Pinpoint the cell where the given text exists, returning its [x, y] midpoint coordinate. 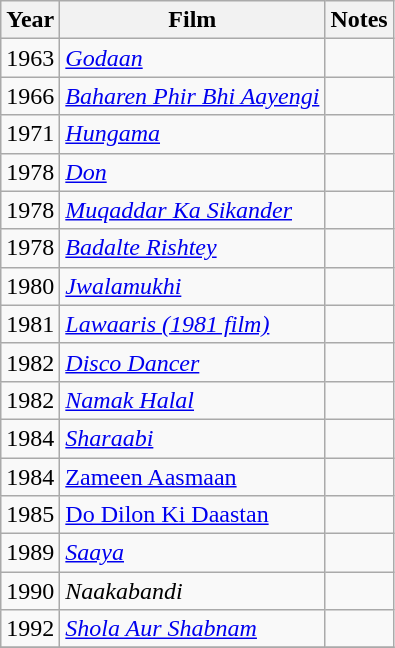
1992 [30, 629]
Sharaabi [192, 438]
1990 [30, 591]
Godaan [192, 58]
Year [30, 20]
Do Dilon Ki Daastan [192, 515]
Don [192, 172]
Notes [359, 20]
Film [192, 20]
1989 [30, 553]
Namak Halal [192, 400]
Saaya [192, 553]
Naakabandi [192, 591]
Disco Dancer [192, 362]
Zameen Aasmaan [192, 477]
Badalte Rishtey [192, 248]
Muqaddar Ka Sikander [192, 210]
Lawaaris (1981 film) [192, 324]
Baharen Phir Bhi Aayengi [192, 96]
Jwalamukhi [192, 286]
1966 [30, 96]
1963 [30, 58]
Hungama [192, 134]
1971 [30, 134]
Shola Aur Shabnam [192, 629]
1985 [30, 515]
1980 [30, 286]
1981 [30, 324]
